Return [x, y] of the center of cell containing provided text 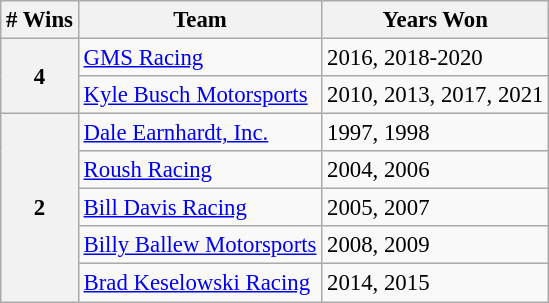
Dale Earnhardt, Inc. [200, 133]
4 [40, 76]
Brad Keselowski Racing [200, 283]
Billy Ballew Motorsports [200, 245]
2016, 2018-2020 [436, 58]
Years Won [436, 20]
# Wins [40, 20]
2004, 2006 [436, 170]
2 [40, 208]
2014, 2015 [436, 283]
Bill Davis Racing [200, 208]
2010, 2013, 2017, 2021 [436, 95]
1997, 1998 [436, 133]
Kyle Busch Motorsports [200, 95]
2008, 2009 [436, 245]
Team [200, 20]
Roush Racing [200, 170]
GMS Racing [200, 58]
2005, 2007 [436, 208]
